Locate the cell with the specified text and output its [X, Y] center coordinate. 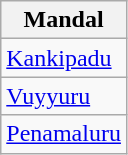
Kankipadu [64, 58]
Vuyyuru [64, 96]
Mandal [64, 20]
Penamaluru [64, 134]
